Find where the given text appears and provide that cell's center as (X, Y) coordinate. 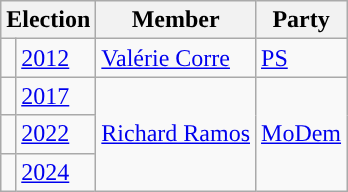
2024 (56, 172)
Member (176, 20)
Election (48, 20)
2012 (56, 58)
Richard Ramos (176, 134)
PS (302, 58)
2017 (56, 96)
Party (302, 20)
2022 (56, 134)
Valérie Corre (176, 58)
MoDem (302, 134)
